Search for the cell housing the specified text and yield its (x, y) center coordinate. 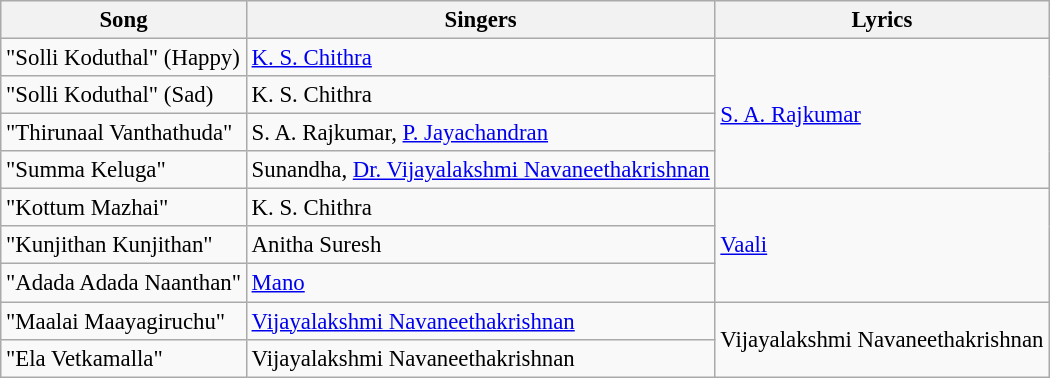
Sunandha, Dr. Vijayalakshmi Navaneethakrishnan (480, 170)
"Ela Vetkamalla" (124, 358)
S. A. Rajkumar, P. Jayachandran (480, 133)
"Summa Keluga" (124, 170)
Singers (480, 20)
"Solli Koduthal" (Happy) (124, 58)
Anitha Suresh (480, 245)
"Adada Adada Naanthan" (124, 283)
Song (124, 20)
"Solli Koduthal" (Sad) (124, 95)
Mano (480, 283)
"Maalai Maayagiruchu" (124, 321)
"Thirunaal Vanthathuda" (124, 133)
"Kottum Mazhai" (124, 208)
"Kunjithan Kunjithan" (124, 245)
Vaali (882, 246)
Lyrics (882, 20)
S. A. Rajkumar (882, 114)
